Identify which cell holds the provided text, then report its (x, y) central coordinate. 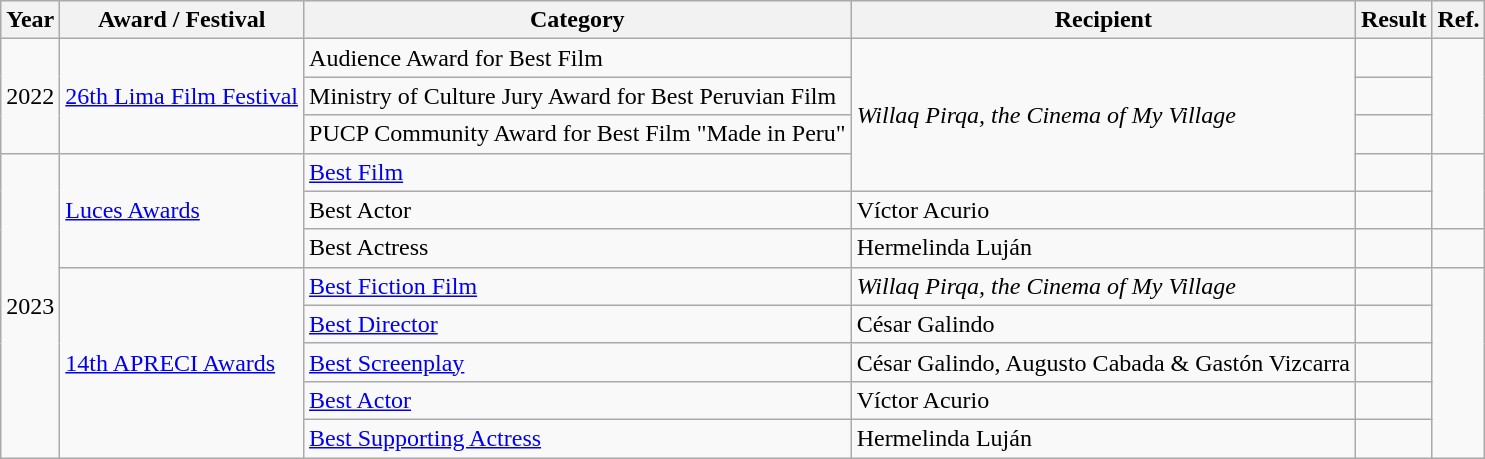
Year (30, 20)
2023 (30, 305)
Luces Awards (182, 210)
Best Screenplay (578, 362)
Award / Festival (182, 20)
Ministry of Culture Jury Award for Best Peruvian Film (578, 96)
Best Film (578, 172)
Audience Award for Best Film (578, 58)
14th APRECI Awards (182, 362)
Best Director (578, 324)
Recipient (1103, 20)
26th Lima Film Festival (182, 96)
Best Actress (578, 248)
PUCP Community Award for Best Film "Made in Peru" (578, 134)
Best Supporting Actress (578, 438)
César Galindo, Augusto Cabada & Gastón Vizcarra (1103, 362)
Best Fiction Film (578, 286)
César Galindo (1103, 324)
Ref. (1458, 20)
Category (578, 20)
2022 (30, 96)
Result (1394, 20)
